Identify which cell holds the provided text, then report its (x, y) central coordinate. 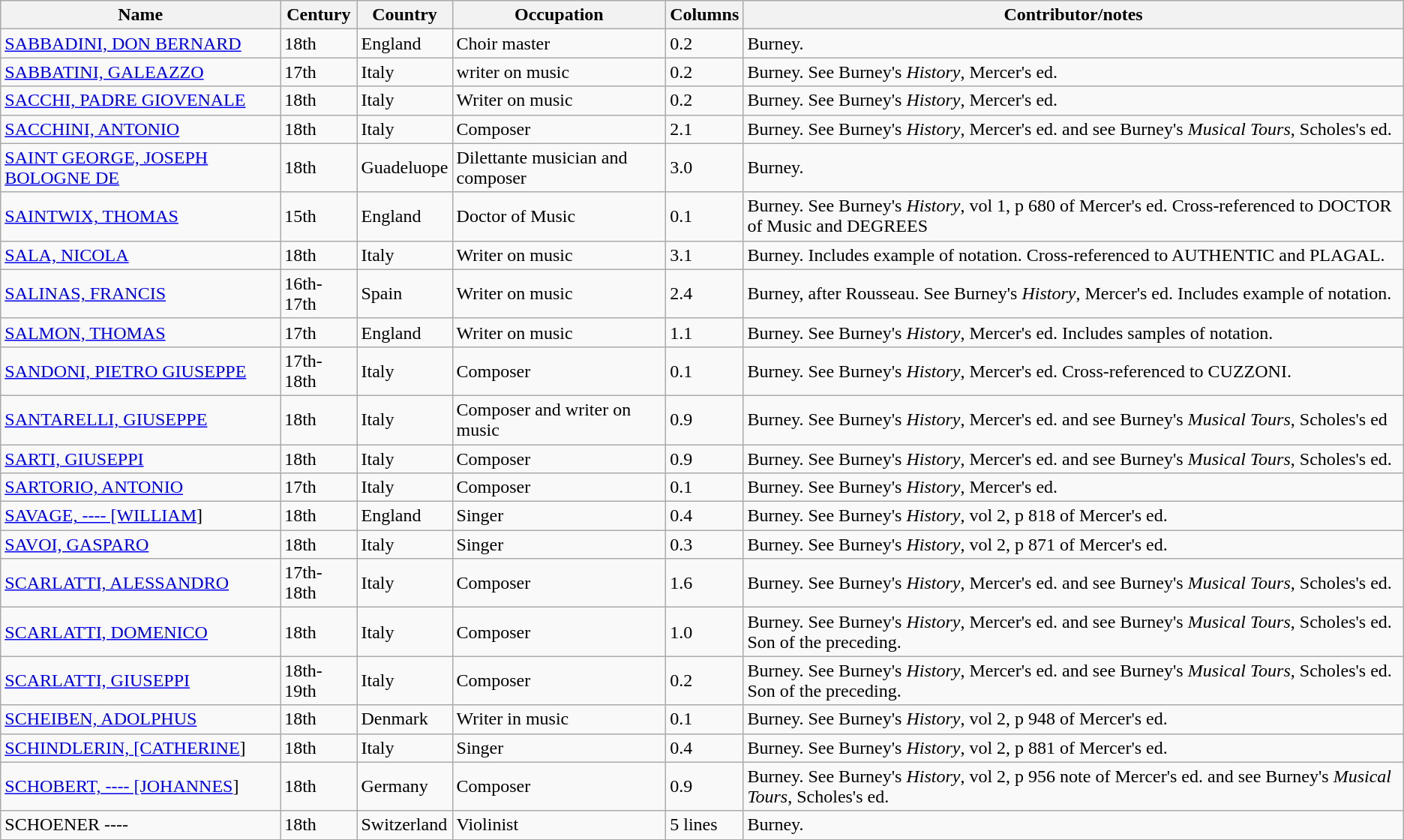
Burney. See Burney's History, Mercer's ed. Cross-referenced to CUZZONI. (1073, 370)
Doctor of Music (559, 216)
Violinist (559, 825)
SARTORIO, ANTONIO (141, 487)
Choir master (559, 43)
writer on music (559, 72)
SCHOBERT, ---- [JOHANNES] (141, 786)
2.4 (705, 294)
Denmark (405, 719)
SANDONI, PIETRO GIUSEPPE (141, 370)
3.0 (705, 168)
SARTI, GIUSEPPI (141, 458)
0.3 (705, 544)
Occupation (559, 15)
15th (319, 216)
SAVAGE, ---- [WILLIAM] (141, 516)
SACCHINI, ANTONIO (141, 129)
Composer and writer on music (559, 420)
SALINAS, FRANCIS (141, 294)
Burney. See Burney's History, vol 2, p 956 note of Mercer's ed. and see Burney's Musical Tours, Scholes's ed. (1073, 786)
Columns (705, 15)
Dilettante musician and composer (559, 168)
1.1 (705, 332)
Spain (405, 294)
Burney. See Burney's History, vol 2, p 871 of Mercer's ed. (1073, 544)
Guadeluope (405, 168)
SCARLATTI, DOMENICO (141, 631)
SABBATINI, GALEAZZO (141, 72)
2.1 (705, 129)
SALMON, THOMAS (141, 332)
Country (405, 15)
Burney, after Rousseau. See Burney's History, Mercer's ed. Includes example of notation. (1073, 294)
Century (319, 15)
SABBADINI, DON BERNARD (141, 43)
Switzerland (405, 825)
Germany (405, 786)
SCHEIBEN, ADOLPHUS (141, 719)
Burney. See Burney's History, Mercer's ed. Includes samples of notation. (1073, 332)
1.6 (705, 583)
5 lines (705, 825)
SALA, NICOLA (141, 255)
Burney. See Burney's History, Mercer's ed. and see Burney's Musical Tours, Scholes's ed (1073, 420)
SCHINDLERIN, [CATHERINE] (141, 748)
18th-19th (319, 681)
Burney. See Burney's History, vol 2, p 818 of Mercer's ed. (1073, 516)
Burney. See Burney's History, vol 2, p 881 of Mercer's ed. (1073, 748)
SCARLATTI, GIUSEPPI (141, 681)
Writer in music (559, 719)
Burney. See Burney's History, vol 1, p 680 of Mercer's ed. Cross-referenced to DOCTOR of Music and DEGREES (1073, 216)
16th-17th (319, 294)
3.1 (705, 255)
Name (141, 15)
Burney. Includes example of notation. Cross-referenced to AUTHENTIC and PLAGAL. (1073, 255)
SACCHI, PADRE GIOVENALE (141, 100)
SCHOENER ---- (141, 825)
1.0 (705, 631)
Burney. See Burney's History, vol 2, p 948 of Mercer's ed. (1073, 719)
SAINTWIX, THOMAS (141, 216)
SAVOI, GASPARO (141, 544)
SAINT GEORGE, JOSEPH BOLOGNE DE (141, 168)
SANTARELLI, GIUSEPPE (141, 420)
Contributor/notes (1073, 15)
SCARLATTI, ALESSANDRO (141, 583)
